For the text-containing cell, return its midpoint in [X, Y] coordinate format. 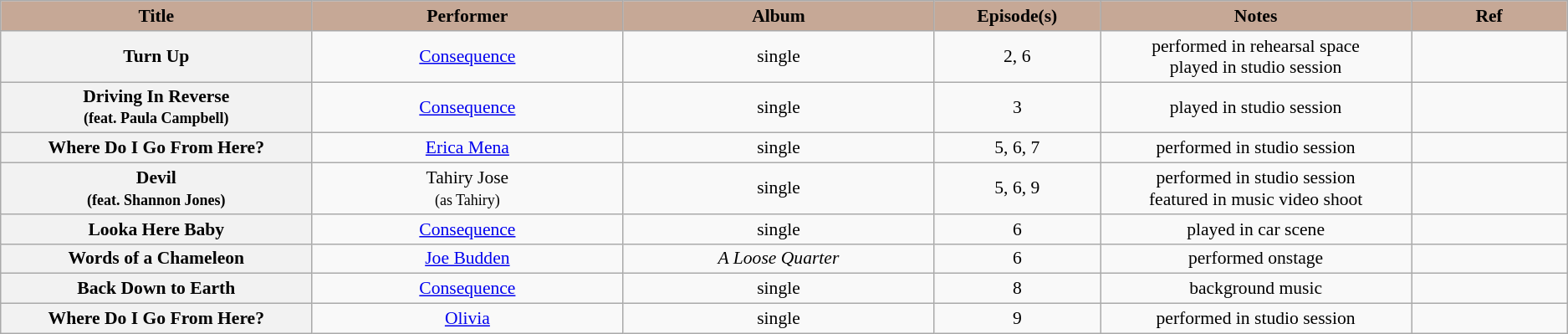
performed in studio session featured in music video shoot [1256, 189]
9 [1017, 319]
Tahiry Jose (as Tahiry) [467, 189]
2, 6 [1017, 57]
Title [156, 16]
Olivia [467, 319]
Notes [1256, 16]
Turn Up [156, 57]
A Loose Quarter [779, 259]
played in car scene [1256, 229]
Album [779, 16]
3 [1017, 107]
Episode(s) [1017, 16]
Ref [1489, 16]
Performer [467, 16]
5, 6, 9 [1017, 189]
Driving In Reverse (feat. Paula Campbell) [156, 107]
Erica Mena [467, 148]
Looka Here Baby [156, 229]
Back Down to Earth [156, 289]
Joe Budden [467, 259]
background music [1256, 289]
played in studio session [1256, 107]
performed in rehearsal space played in studio session [1256, 57]
Devil (feat. Shannon Jones) [156, 189]
performed onstage [1256, 259]
5, 6, 7 [1017, 148]
Words of a Chameleon [156, 259]
8 [1017, 289]
